Capture the cell that displays the provided text and extract its (X, Y) central coordinate. 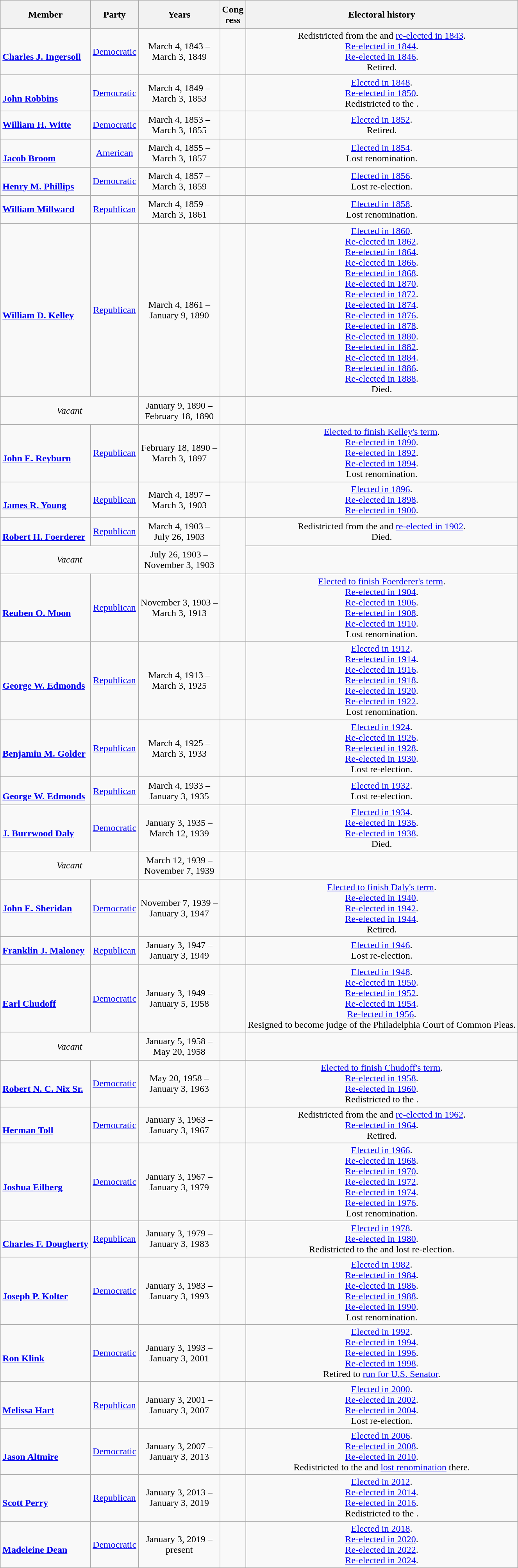
January 3, 1979 –January 3, 1983 (179, 1239)
William D. Kelley (45, 310)
March 12, 1939 –November 7, 1939 (179, 865)
January 9, 1890 –February 18, 1890 (179, 411)
Madeleine Dean (45, 1545)
March 4, 1855 –March 3, 1857 (179, 153)
July 26, 1903 –November 3, 1903 (179, 560)
Jacob Broom (45, 153)
Charles F. Dougherty (45, 1239)
Elected in 1992.Re-elected in 1994.Re-elected in 1996.Re-elected in 1998.Retired to run for U.S. Senator. (382, 1353)
Elected in 1932.Lost re-election. (382, 791)
March 4, 1903 –July 26, 1903 (179, 532)
Elected to finish Chudoff's term.Re-elected in 1958.Re-elected in 1960.Redistricted to the . (382, 1084)
March 4, 1933 –January 3, 1935 (179, 791)
January 3, 1947 –January 3, 1949 (179, 950)
Elected in 1852.Retired. (382, 125)
Elected in 1966.Re-elected in 1968.Re-elected in 1970.Re-elected in 1972.Re-elected in 1974.Re-elected in 1976.Lost renomination. (382, 1182)
Joseph P. Kolter (45, 1291)
February 18, 1890 –March 3, 1897 (179, 453)
Joshua Eilberg (45, 1182)
Elected in 2018.Re-elected in 2020.Re-elected in 2022.Re-elected in 2024. (382, 1545)
January 3, 1963 –January 3, 1967 (179, 1125)
Elected in 2012.Re-elected in 2014.Re-elected in 2016.Redistricted to the . (382, 1498)
Elected in 2006.Re-elected in 2008.Re-elected in 2010.Redistricted to the and lost renomination there. (382, 1452)
March 4, 1849 –March 3, 1853 (179, 93)
Elected in 1854.Lost renomination. (382, 153)
Member (45, 14)
March 4, 1897 –March 3, 1903 (179, 500)
Electoral history (382, 14)
Years (179, 14)
May 20, 1958 –January 3, 1963 (179, 1084)
Ron Klink (45, 1353)
Elected in 1934.Re-elected in 1936.Re-elected in 1938.Died. (382, 828)
Melissa Hart (45, 1405)
J. Burrwood Daly (45, 828)
Elected to finish Foerderer's term.Re-elected in 1904.Re-elected in 1906.Re-elected in 1908.Re-elected in 1910.Lost renomination. (382, 608)
March 4, 1861 –January 9, 1890 (179, 310)
Elected in 1946.Lost re-election. (382, 950)
Redistricted from the and re-elected in 1902.Died. (382, 532)
Herman Toll (45, 1125)
Elected to finish Daly's term.Re-elected in 1940.Re-elected in 1942.Re-elected in 1944.Retired. (382, 908)
John Robbins (45, 93)
January 3, 2019 –present (179, 1545)
January 3, 2013 –January 3, 2019 (179, 1498)
November 7, 1939 –January 3, 1947 (179, 908)
Earl Chudoff (45, 998)
January 3, 1993 –January 3, 2001 (179, 1353)
January 3, 2007 –January 3, 2013 (179, 1452)
March 4, 1859 –March 3, 1861 (179, 209)
January 3, 1949 –January 5, 1958 (179, 998)
January 3, 1935 –March 12, 1939 (179, 828)
Party (115, 14)
Jason Altmire (45, 1452)
January 5, 1958 –May 20, 1958 (179, 1046)
James R. Young (45, 500)
John E. Sheridan (45, 908)
November 3, 1903 –March 3, 1913 (179, 608)
Elected in 1856.Lost re-election. (382, 181)
Elected in 1896.Re-elected in 1898.Re-elected in 1900. (382, 500)
Scott Perry (45, 1498)
Charles J. Ingersoll (45, 52)
Elected in 1982.Re-elected in 1984.Re-elected in 1986.Re-elected in 1988.Re-elected in 1990.Lost renomination. (382, 1291)
Benjamin M. Golder (45, 748)
Robert N. C. Nix Sr. (45, 1084)
Elected in 1912.Re-elected in 1914.Re-elected in 1916.Re-elected in 1918.Re-elected in 1920.Re-elected in 1922.Lost renomination. (382, 680)
March 4, 1913 –March 3, 1925 (179, 680)
Elected in 2000.Re-elected in 2002.Re-elected in 2004.Lost re-election. (382, 1405)
Congress (233, 14)
March 4, 1853 –March 3, 1855 (179, 125)
March 4, 1925 –March 3, 1933 (179, 748)
January 3, 2001 –January 3, 2007 (179, 1405)
John E. Reyburn (45, 453)
Henry M. Phillips (45, 181)
Redistricted from the and re-elected in 1962.Re-elected in 1964.Retired. (382, 1125)
Elected in 1858.Lost renomination. (382, 209)
January 3, 1967 –January 3, 1979 (179, 1182)
Robert H. Foerderer (45, 532)
William Millward (45, 209)
Redistricted from the and re-elected in 1843.Re-elected in 1844.Re-elected in 1846.Retired. (382, 52)
Franklin J. Maloney (45, 950)
Elected to finish Kelley's term.Re-elected in 1890.Re-elected in 1892.Re-elected in 1894.Lost renomination. (382, 453)
Elected in 1848.Re-elected in 1850.Redistricted to the . (382, 93)
Elected in 1924.Re-elected in 1926.Re-elected in 1928.Re-elected in 1930.Lost re-election. (382, 748)
March 4, 1843 –March 3, 1849 (179, 52)
March 4, 1857 –March 3, 1859 (179, 181)
William H. Witte (45, 125)
January 3, 1983 –January 3, 1993 (179, 1291)
Elected in 1978.Re-elected in 1980.Redistricted to the and lost re-election. (382, 1239)
Reuben O. Moon (45, 608)
American (115, 153)
